Capture the cell that displays the provided text and extract its [x, y] central coordinate. 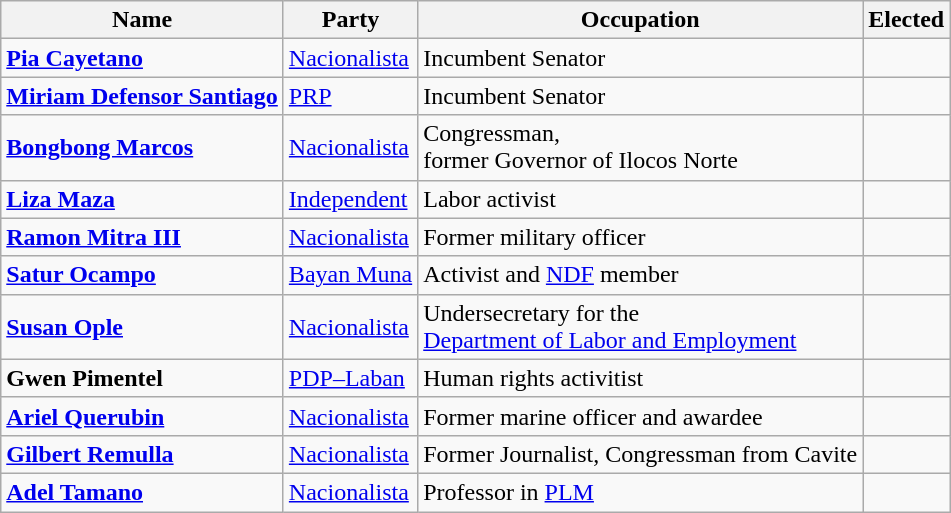
Undersecretary for theDepartment of Labor and Employment [640, 326]
Name [142, 20]
PDP–Laban [350, 378]
Pia Cayetano [142, 58]
Gilbert Remulla [142, 454]
Adel Tamano [142, 492]
Former marine officer and awardee [640, 416]
Susan Ople [142, 326]
Former military officer [640, 237]
Activist and NDF member [640, 275]
Ramon Mitra III [142, 237]
PRP [350, 96]
Miriam Defensor Santiago [142, 96]
Satur Ocampo [142, 275]
Gwen Pimentel [142, 378]
Human rights activitist [640, 378]
Ariel Querubin [142, 416]
Party [350, 20]
Elected [906, 20]
Liza Maza [142, 199]
Former Journalist, Congressman from Cavite [640, 454]
Bongbong Marcos [142, 148]
Labor activist [640, 199]
Bayan Muna [350, 275]
Congressman,former Governor of Ilocos Norte [640, 148]
Occupation [640, 20]
Independent [350, 199]
Professor in PLM [640, 492]
